From the cell containing the given text, extract its center point as [x, y] coordinate. 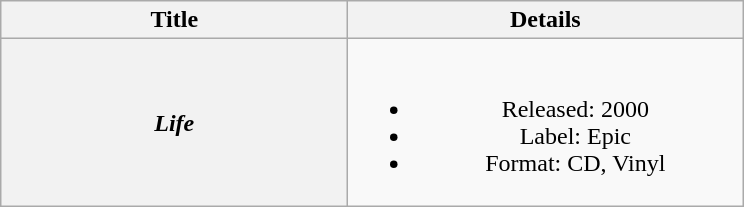
Details [546, 20]
Life [174, 122]
Title [174, 20]
Released: 2000Label: EpicFormat: CD, Vinyl [546, 122]
